Find where the given text appears and provide that cell's center as (x, y) coordinate. 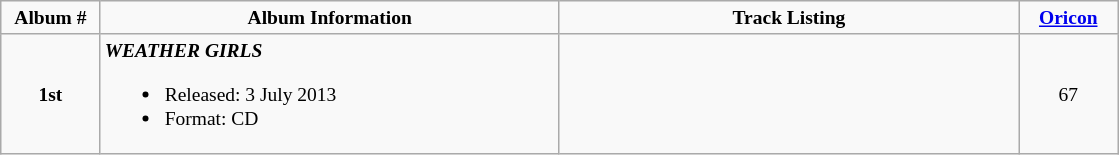
Album # (50, 18)
Oricon (1068, 18)
WEATHER GIRLSReleased: 3 July 2013Format: CD (330, 94)
Album Information (330, 18)
1st (50, 94)
67 (1068, 94)
Track Listing (788, 18)
